Extract the [X, Y] coordinate from the center of the cell holding the provided text.  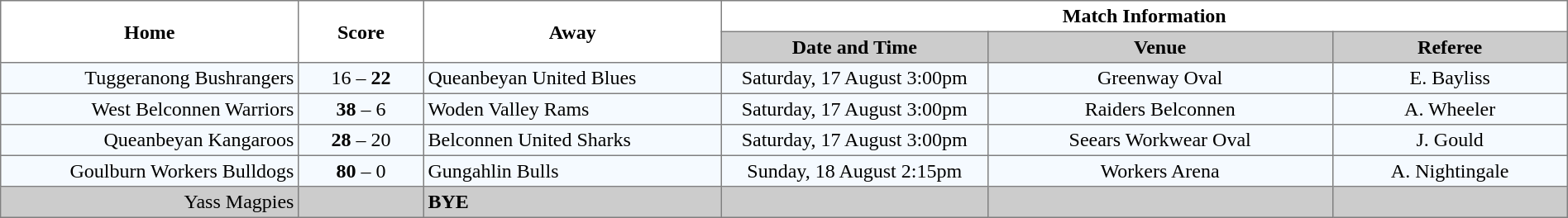
West Belconnen Warriors [150, 109]
Referee [1450, 47]
16 – 22 [361, 78]
Raiders Belconnen [1159, 109]
38 – 6 [361, 109]
Sunday, 18 August 2:15pm [854, 171]
Gungahlin Bulls [572, 171]
Workers Arena [1159, 171]
A. Nightingale [1450, 171]
Belconnen United Sharks [572, 140]
Seears Workwear Oval [1159, 140]
Yass Magpies [150, 202]
Match Information [1145, 17]
Venue [1159, 47]
Woden Valley Rams [572, 109]
J. Gould [1450, 140]
Greenway Oval [1159, 78]
Goulburn Workers Bulldogs [150, 171]
Away [572, 31]
28 – 20 [361, 140]
A. Wheeler [1450, 109]
Queanbeyan Kangaroos [150, 140]
Score [361, 31]
80 – 0 [361, 171]
Home [150, 31]
E. Bayliss [1450, 78]
Date and Time [854, 47]
Tuggeranong Bushrangers [150, 78]
Queanbeyan United Blues [572, 78]
BYE [572, 202]
